Find where the given text appears and provide that cell's center as (X, Y) coordinate. 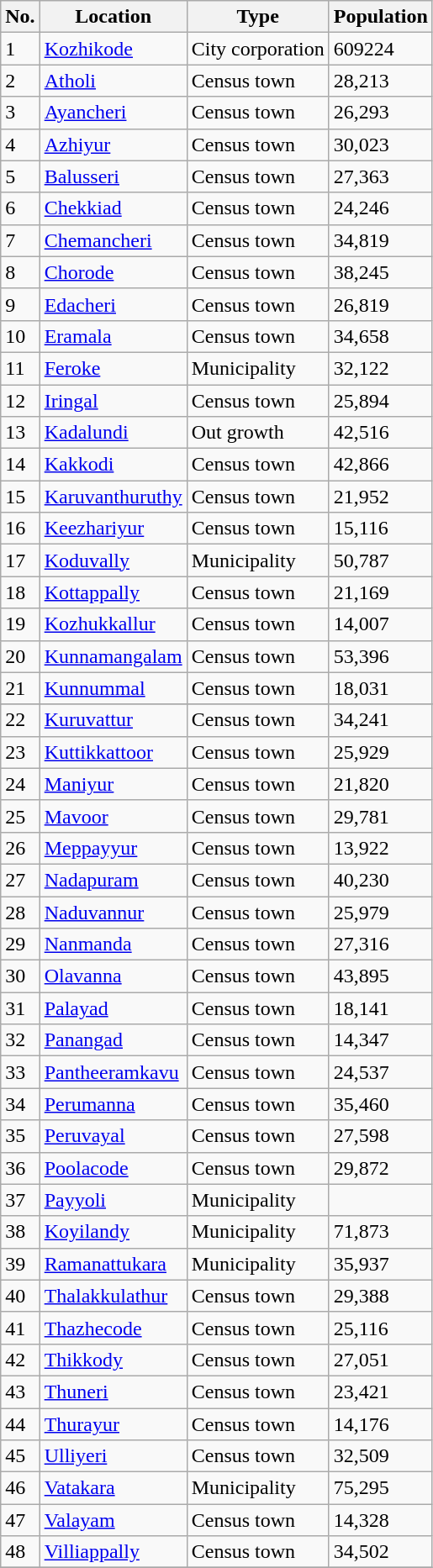
21 (20, 688)
Palayad (113, 1008)
39 (20, 1264)
26,293 (380, 113)
14,176 (380, 1424)
14,347 (380, 1040)
75,295 (380, 1488)
47 (20, 1520)
34,502 (380, 1552)
45 (20, 1456)
Panangad (113, 1040)
Balusseri (113, 176)
15,116 (380, 529)
6 (20, 208)
21,169 (380, 592)
Iringal (113, 401)
Ayancheri (113, 113)
46 (20, 1488)
50,787 (380, 560)
23,421 (380, 1392)
43,895 (380, 976)
Koyilandy (113, 1232)
32,122 (380, 368)
Villiappally (113, 1552)
Thalakkulathur (113, 1296)
29,781 (380, 816)
23 (20, 752)
Population (380, 17)
7 (20, 240)
2 (20, 81)
26,819 (380, 304)
14,007 (380, 624)
Kottappally (113, 592)
13,922 (380, 848)
25,929 (380, 752)
Kadalundi (113, 433)
Kozhukkallur (113, 624)
53,396 (380, 656)
42,516 (380, 433)
4 (20, 145)
Koduvally (113, 560)
30 (20, 976)
34,241 (380, 720)
13 (20, 433)
Payyoli (113, 1200)
12 (20, 401)
27,051 (380, 1360)
Vatakara (113, 1488)
28,213 (380, 81)
Kuttikkattoor (113, 752)
24,537 (380, 1072)
42 (20, 1360)
18,141 (380, 1008)
20 (20, 656)
9 (20, 304)
19 (20, 624)
21,820 (380, 784)
71,873 (380, 1232)
34,819 (380, 240)
Naduvannur (113, 912)
Eramala (113, 336)
Karuvanthuruthy (113, 497)
1 (20, 49)
Kozhikode (113, 49)
25,116 (380, 1328)
Thuneri (113, 1392)
38,245 (380, 272)
Thurayur (113, 1424)
42,866 (380, 465)
22 (20, 720)
38 (20, 1232)
Chekkiad (113, 208)
Atholi (113, 81)
14 (20, 465)
18 (20, 592)
27,363 (380, 176)
35 (20, 1136)
24,246 (380, 208)
Thazhecode (113, 1328)
40,230 (380, 880)
Edacheri (113, 304)
No. (20, 17)
18,031 (380, 688)
8 (20, 272)
37 (20, 1200)
15 (20, 497)
33 (20, 1072)
Pantheeramkavu (113, 1072)
Olavanna (113, 976)
Kunnamangalam (113, 656)
34,658 (380, 336)
Perumanna (113, 1104)
City corporation (257, 49)
Peruvayal (113, 1136)
Chorode (113, 272)
Location (113, 17)
40 (20, 1296)
32 (20, 1040)
29 (20, 944)
Feroke (113, 368)
Ramanattukara (113, 1264)
27,598 (380, 1136)
25,894 (380, 401)
Azhiyur (113, 145)
28 (20, 912)
25,979 (380, 912)
Kuruvattur (113, 720)
48 (20, 1552)
Thikkody (113, 1360)
609224 (380, 49)
41 (20, 1328)
32,509 (380, 1456)
Out growth (257, 433)
Kakkodi (113, 465)
29,388 (380, 1296)
34 (20, 1104)
30,023 (380, 145)
29,872 (380, 1168)
Type (257, 17)
Keezhariyur (113, 529)
Chemancheri (113, 240)
17 (20, 560)
Valayam (113, 1520)
Nadapuram (113, 880)
14,328 (380, 1520)
5 (20, 176)
16 (20, 529)
27,316 (380, 944)
24 (20, 784)
10 (20, 336)
Mavoor (113, 816)
26 (20, 848)
11 (20, 368)
35,937 (380, 1264)
Nanmanda (113, 944)
44 (20, 1424)
Maniyur (113, 784)
36 (20, 1168)
Poolacode (113, 1168)
35,460 (380, 1104)
25 (20, 816)
Kunnummal (113, 688)
43 (20, 1392)
3 (20, 113)
21,952 (380, 497)
27 (20, 880)
31 (20, 1008)
Meppayyur (113, 848)
Ulliyeri (113, 1456)
